Return the [X, Y] coordinate for the center point of the cell that contains the specified text.  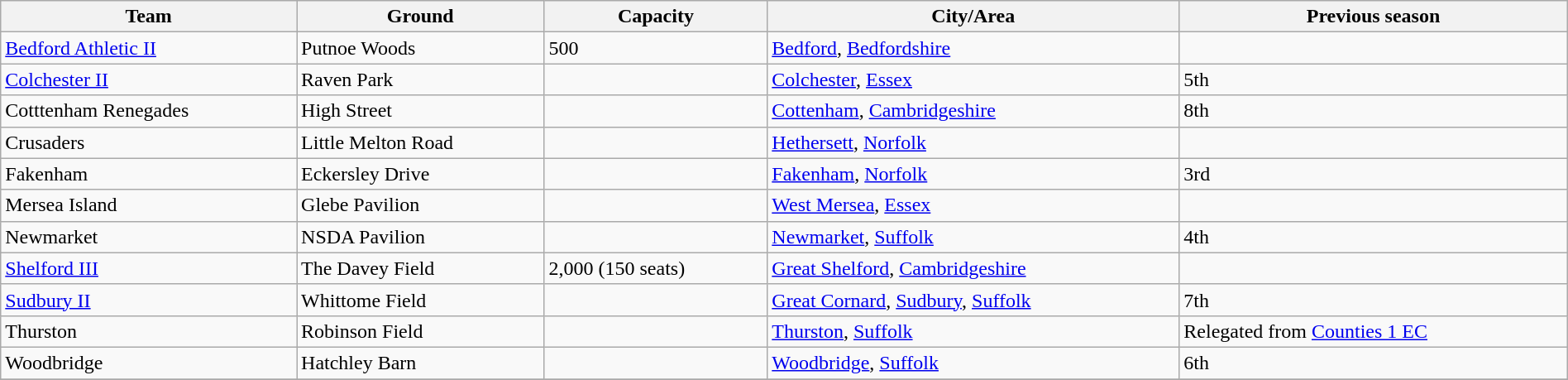
5th [1373, 79]
6th [1373, 363]
The Davey Field [420, 268]
Team [149, 17]
Eckersley Drive [420, 174]
Relegated from Counties 1 EC [1373, 331]
Little Melton Road [420, 142]
3rd [1373, 174]
Shelford III [149, 268]
Colchester II [149, 79]
Newmarket [149, 237]
High Street [420, 111]
Putnoe Woods [420, 48]
Whittome Field [420, 300]
Robinson Field [420, 331]
Raven Park [420, 79]
8th [1373, 111]
Sudbury II [149, 300]
Capacity [656, 17]
Great Cornard, Sudbury, Suffolk [973, 300]
2,000 (150 seats) [656, 268]
Bedford, Bedfordshire [973, 48]
Cotttenham Renegades [149, 111]
500 [656, 48]
7th [1373, 300]
Hethersett, Norfolk [973, 142]
Newmarket, Suffolk [973, 237]
Glebe Pavilion [420, 205]
NSDA Pavilion [420, 237]
Previous season [1373, 17]
Mersea Island [149, 205]
Woodbridge, Suffolk [973, 363]
Colchester, Essex [973, 79]
Fakenham, Norfolk [973, 174]
West Mersea, Essex [973, 205]
Ground [420, 17]
Thurston, Suffolk [973, 331]
Hatchley Barn [420, 363]
4th [1373, 237]
Cottenham, Cambridgeshire [973, 111]
Great Shelford, Cambridgeshire [973, 268]
Thurston [149, 331]
Woodbridge [149, 363]
Crusaders [149, 142]
Bedford Athletic II [149, 48]
City/Area [973, 17]
Fakenham [149, 174]
